Return the [X, Y] coordinate for the center point of the cell that contains the specified text.  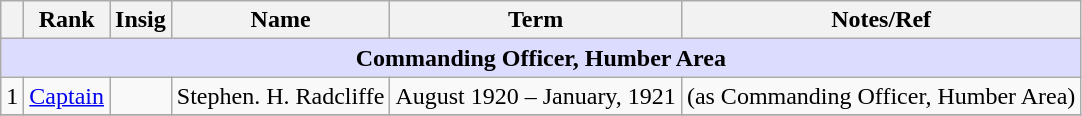
Insig [141, 20]
Rank [67, 20]
Notes/Ref [881, 20]
Stephen. H. Radcliffe [280, 96]
Captain [67, 96]
Name [280, 20]
Commanding Officer, Humber Area [541, 58]
August 1920 – January, 1921 [536, 96]
Term [536, 20]
1 [12, 96]
(as Commanding Officer, Humber Area) [881, 96]
